Provide the [X, Y] coordinate of the cell's center where the given text is located.  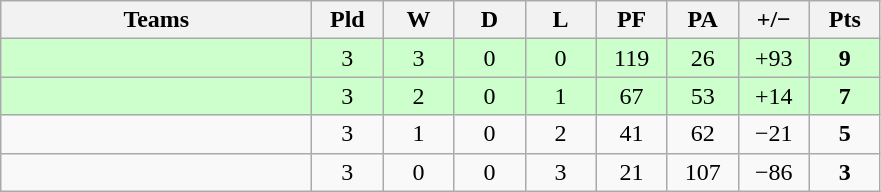
119 [632, 58]
107 [702, 172]
21 [632, 172]
+93 [774, 58]
−21 [774, 134]
PA [702, 20]
−86 [774, 172]
W [418, 20]
Teams [156, 20]
+14 [774, 96]
PF [632, 20]
5 [844, 134]
9 [844, 58]
+/− [774, 20]
62 [702, 134]
L [560, 20]
D [490, 20]
7 [844, 96]
41 [632, 134]
67 [632, 96]
Pts [844, 20]
53 [702, 96]
Pld [348, 20]
26 [702, 58]
